From the cell containing the given text, extract its center point as [x, y] coordinate. 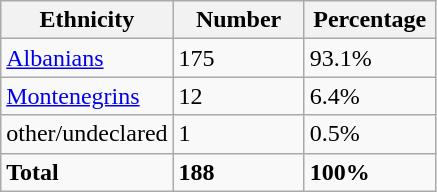
Number [238, 20]
93.1% [370, 58]
Montenegrins [87, 96]
1 [238, 134]
Ethnicity [87, 20]
6.4% [370, 96]
100% [370, 172]
Total [87, 172]
0.5% [370, 134]
other/undeclared [87, 134]
Percentage [370, 20]
175 [238, 58]
12 [238, 96]
188 [238, 172]
Albanians [87, 58]
